Search for the cell housing the specified text and yield its (X, Y) center coordinate. 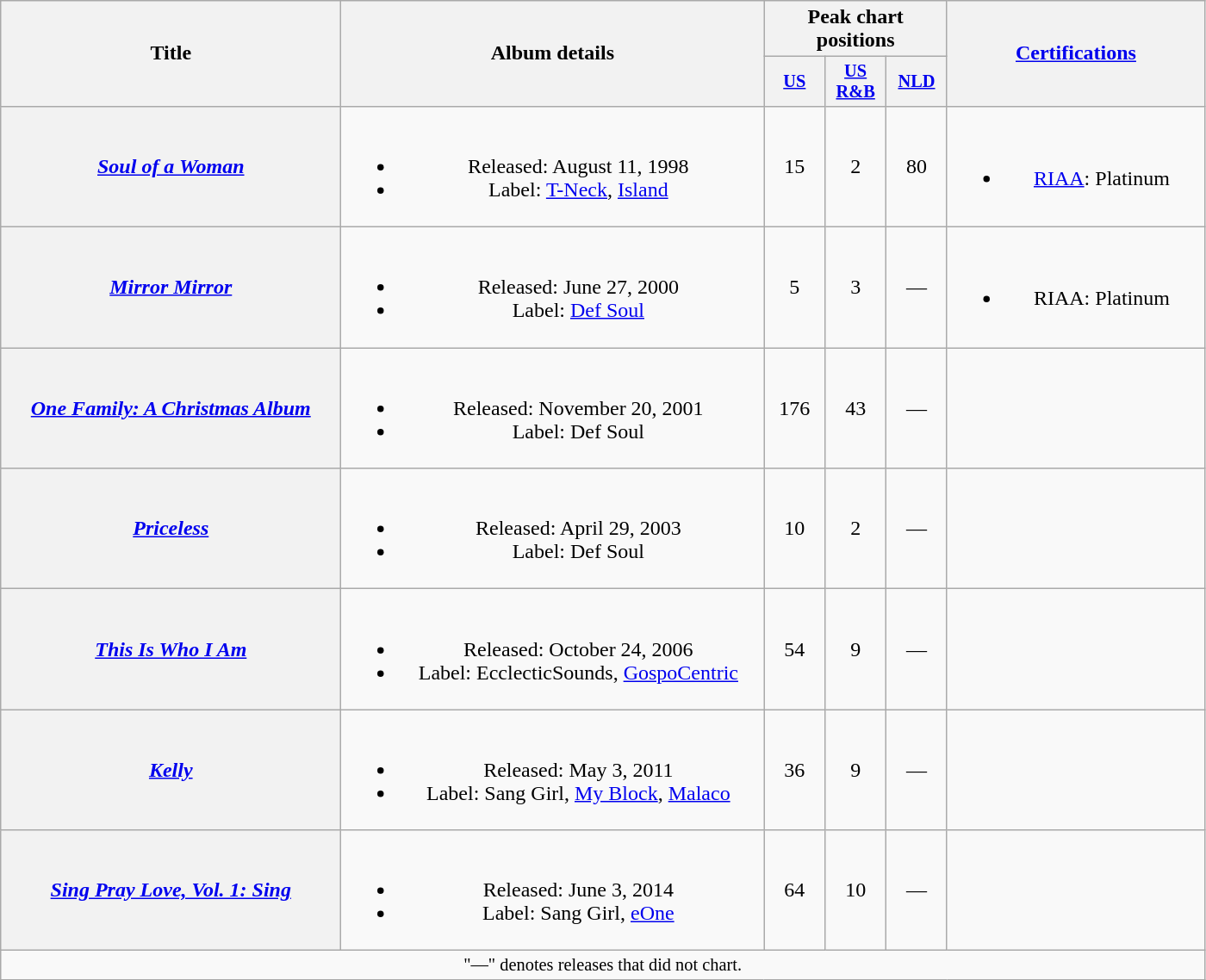
Sing Pray Love, Vol. 1: Sing (171, 890)
Released: June 3, 2014Label: Sang Girl, eOne (553, 890)
Released: May 3, 2011Label: Sang Girl, My Block, Malaco (553, 770)
43 (856, 408)
Peak chart positions (856, 29)
Mirror Mirror (171, 288)
15 (794, 166)
36 (794, 770)
Released: November 20, 2001Label: Def Soul (553, 408)
Certifications (1075, 53)
64 (794, 890)
Kelly (171, 770)
Soul of a Woman (171, 166)
Album details (553, 53)
One Family: A Christmas Album (171, 408)
NLD (917, 82)
5 (794, 288)
54 (794, 649)
80 (917, 166)
Released: August 11, 1998Label: T-Neck, Island (553, 166)
3 (856, 288)
US (794, 82)
Released: October 24, 2006Label: EcclecticSounds, GospoCentric (553, 649)
"—" denotes releases that did not chart. (603, 965)
176 (794, 408)
Released: June 27, 2000Label: Def Soul (553, 288)
Released: April 29, 2003Label: Def Soul (553, 529)
Title (171, 53)
Priceless (171, 529)
US R&B (856, 82)
This Is Who I Am (171, 649)
